Pinpoint the cell where the given text exists, returning its [x, y] midpoint coordinate. 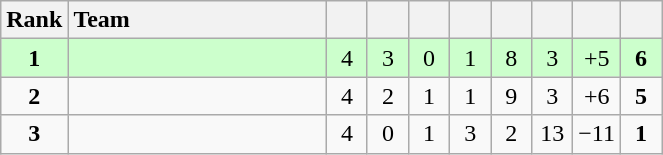
+6 [597, 96]
Team [198, 20]
+5 [597, 58]
8 [512, 58]
9 [512, 96]
Rank [34, 20]
13 [552, 134]
6 [642, 58]
−11 [597, 134]
5 [642, 96]
